Return (X, Y) of the center of cell containing provided text 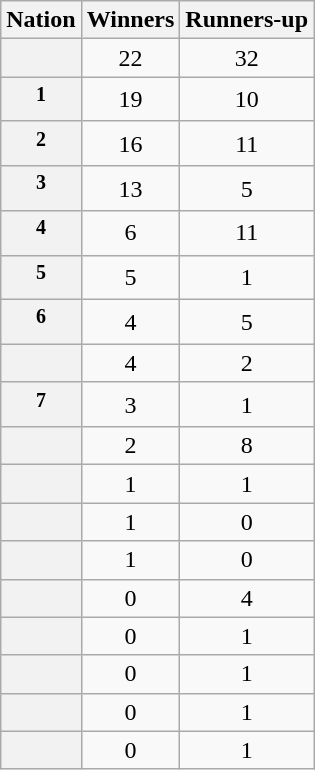
22 (130, 58)
8 (247, 446)
Runners-up (247, 20)
19 (130, 100)
7 (41, 404)
Nation (41, 20)
Winners (130, 20)
13 (130, 188)
16 (130, 144)
32 (247, 58)
10 (247, 100)
